Scan for the cell matching the given text and deliver its (x, y) coordinate at center. 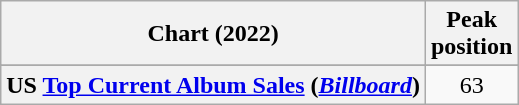
US Top Current Album Sales (Billboard) (214, 85)
Chart (2022) (214, 34)
Peakposition (471, 34)
63 (471, 85)
